Extract the (X, Y) coordinate from the center of the cell holding the provided text.  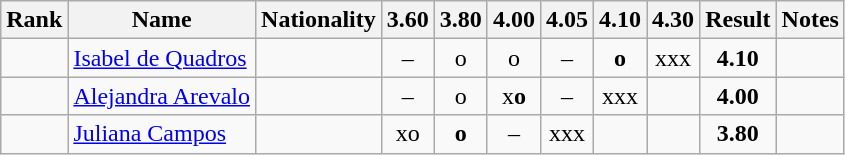
4.30 (674, 20)
Name (162, 20)
Juliana Campos (162, 134)
4.05 (566, 20)
Nationality (319, 20)
Isabel de Quadros (162, 58)
Notes (810, 20)
Rank (34, 20)
3.60 (408, 20)
Alejandra Arevalo (162, 96)
Result (738, 20)
